Return [X, Y] of the center of cell containing provided text 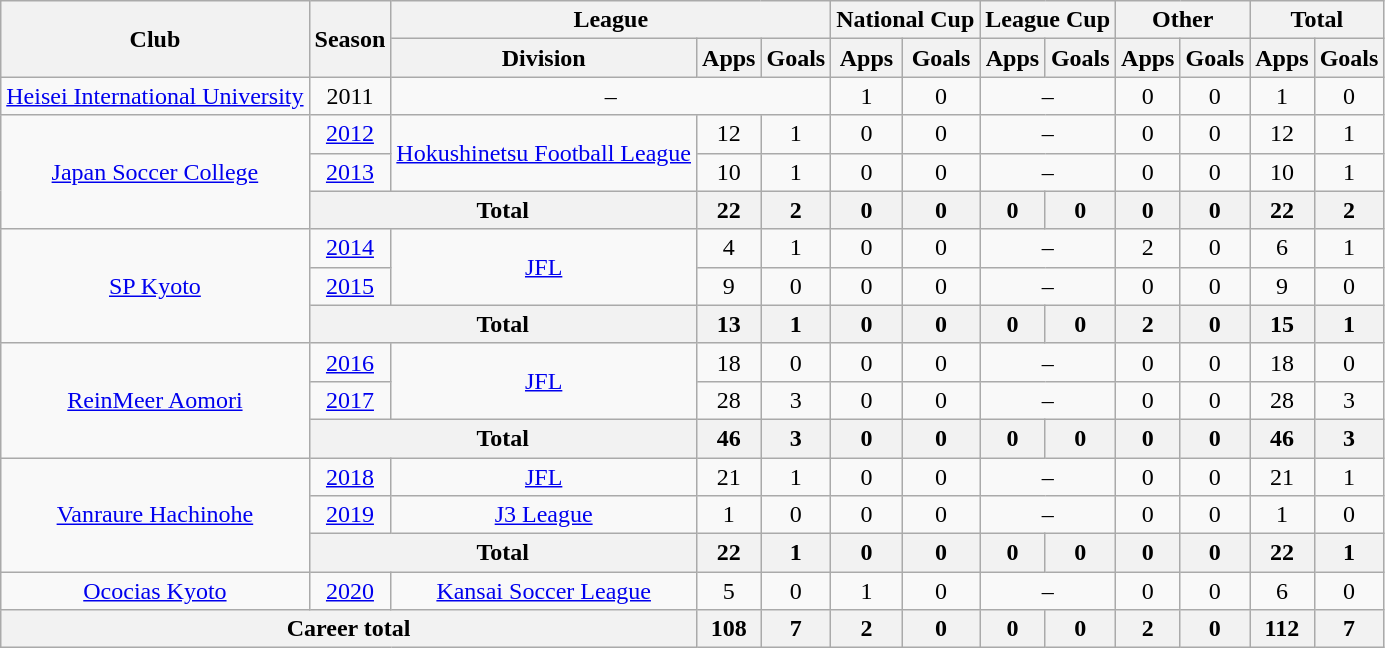
112 [1282, 629]
13 [729, 324]
SP Kyoto [155, 286]
National Cup [906, 20]
J3 League [544, 515]
2016 [350, 362]
Heisei International University [155, 96]
League [611, 20]
Ococias Kyoto [155, 591]
2017 [350, 400]
ReinMeer Aomori [155, 400]
2011 [350, 96]
2020 [350, 591]
Season [350, 39]
Kansai Soccer League [544, 591]
League Cup [1048, 20]
Club [155, 39]
5 [729, 591]
2012 [350, 134]
2019 [350, 515]
2014 [350, 248]
Division [544, 58]
Other [1183, 20]
4 [729, 248]
Hokushinetsu Football League [544, 153]
Japan Soccer College [155, 172]
2018 [350, 477]
108 [729, 629]
2015 [350, 286]
Career total [349, 629]
Vanraure Hachinohe [155, 515]
15 [1282, 324]
2013 [350, 172]
